Scan for the cell matching the given text and deliver its [x, y] coordinate at center. 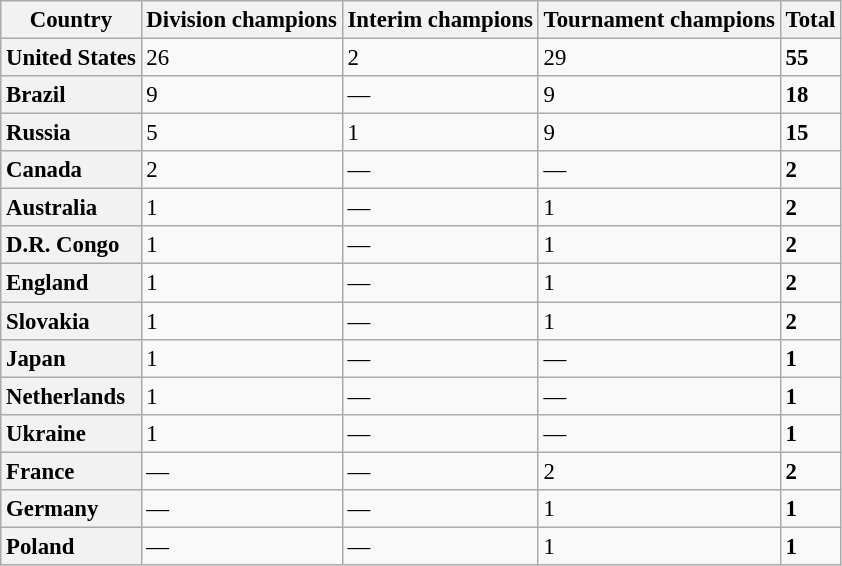
5 [242, 133]
55 [810, 58]
Total [810, 20]
France [71, 471]
Ukraine [71, 433]
Interim champions [440, 20]
Slovakia [71, 321]
Canada [71, 170]
Brazil [71, 95]
Country [71, 20]
Australia [71, 208]
United States [71, 58]
Netherlands [71, 396]
Russia [71, 133]
Tournament champions [659, 20]
D.R. Congo [71, 245]
Germany [71, 509]
Japan [71, 358]
Division champions [242, 20]
18 [810, 95]
26 [242, 58]
29 [659, 58]
15 [810, 133]
Poland [71, 546]
England [71, 283]
